Scan for the cell matching the given text and deliver its (X, Y) coordinate at center. 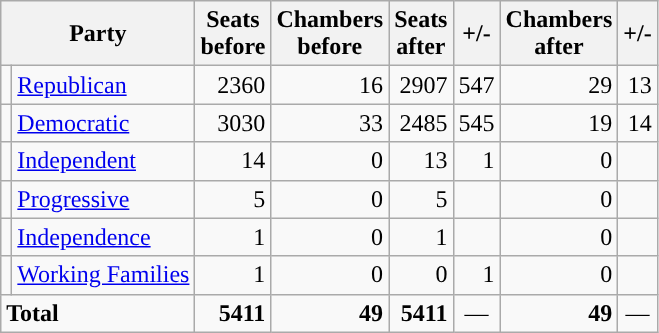
Working Families (104, 275)
2485 (421, 123)
Seatsbefore (233, 34)
Chambersbefore (330, 34)
2360 (233, 85)
Chambersafter (559, 34)
Independence (104, 237)
Party (98, 34)
33 (330, 123)
29 (559, 85)
16 (330, 85)
Republican (104, 85)
545 (476, 123)
Progressive (104, 199)
Seatsafter (421, 34)
2907 (421, 85)
3030 (233, 123)
Independent (104, 161)
Democratic (104, 123)
547 (476, 85)
Total (98, 313)
19 (559, 123)
